Return the [X, Y] coordinate for the center point of the cell that contains the specified text.  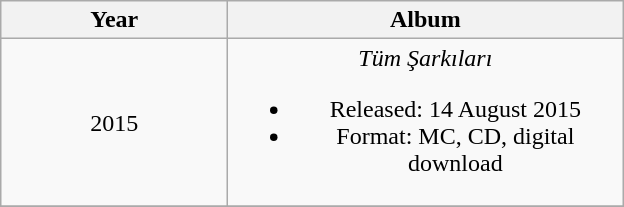
Tüm ŞarkılarıReleased: 14 August 2015Format: MC, CD, digital download [426, 122]
Year [114, 20]
2015 [114, 122]
Album [426, 20]
